Extract the [X, Y] coordinate from the center of the cell holding the provided text.  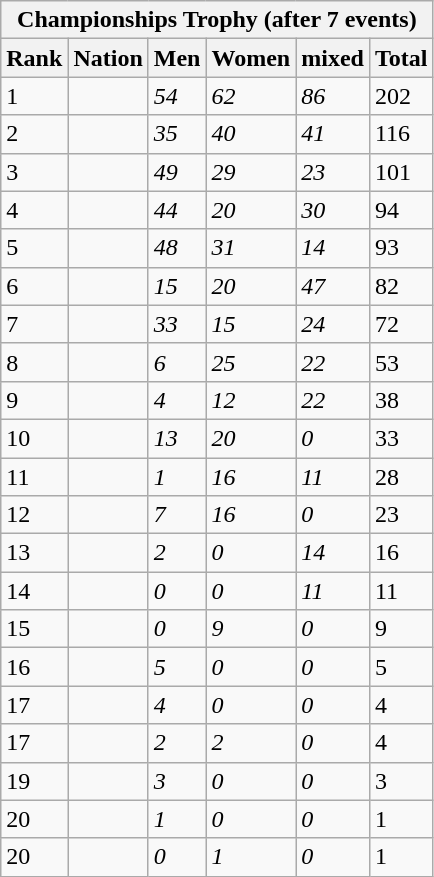
25 [251, 362]
19 [34, 781]
49 [177, 172]
41 [333, 134]
35 [177, 134]
44 [177, 210]
54 [177, 96]
86 [333, 96]
101 [401, 172]
Women [251, 58]
40 [251, 134]
116 [401, 134]
48 [177, 248]
72 [401, 324]
24 [333, 324]
47 [333, 286]
Total [401, 58]
94 [401, 210]
30 [333, 210]
93 [401, 248]
38 [401, 400]
Nation [108, 58]
82 [401, 286]
Rank [34, 58]
202 [401, 96]
53 [401, 362]
62 [251, 96]
28 [401, 477]
mixed [333, 58]
Championships Trophy (after 7 events) [217, 20]
10 [34, 438]
29 [251, 172]
8 [34, 362]
31 [251, 248]
Men [177, 58]
